Locate the cell with the specified text and output its [X, Y] center coordinate. 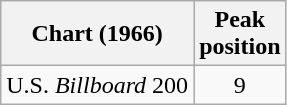
9 [240, 85]
Chart (1966) [98, 34]
U.S. Billboard 200 [98, 85]
Peakposition [240, 34]
